Find where the given text appears and provide that cell's center as [X, Y] coordinate. 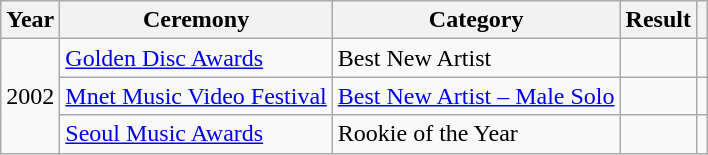
Golden Disc Awards [196, 58]
Rookie of the Year [476, 134]
Seoul Music Awards [196, 134]
Best New Artist [476, 58]
Year [30, 20]
Result [658, 20]
2002 [30, 96]
Ceremony [196, 20]
Category [476, 20]
Mnet Music Video Festival [196, 96]
Best New Artist – Male Solo [476, 96]
